Determine the (x, y) coordinate at the center of the cell enclosing the given text.  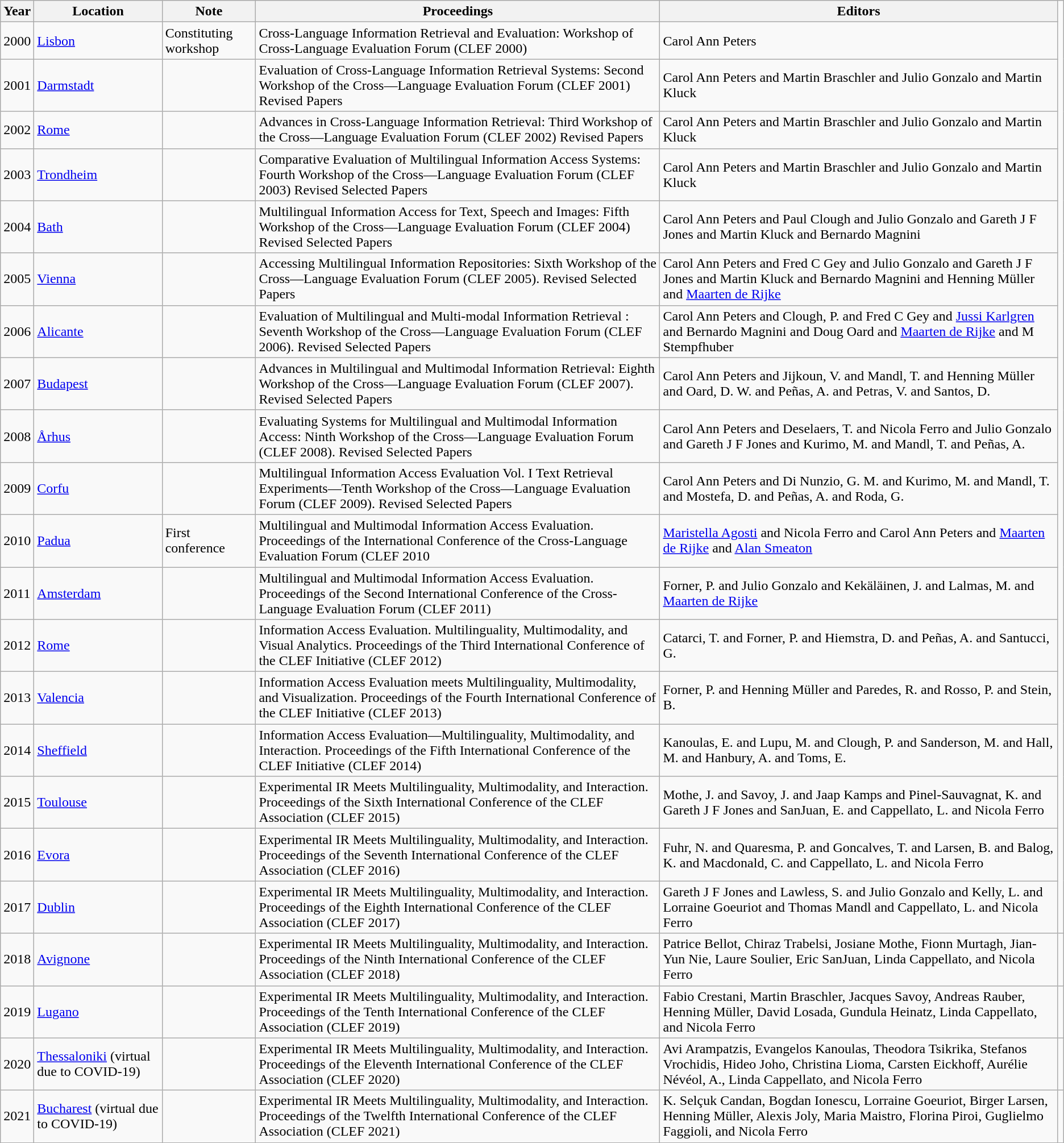
Lisbon (98, 41)
Patrice Bellot, Chiraz Trabelsi, Josiane Mothe, Fionn Murtagh, Jian-Yun Nie, Laure Soulier, Eric SanJuan, Linda Cappellato, and Nicola Ferro (858, 959)
Vienna (98, 279)
2010 (17, 541)
Fabio Crestani, Martin Braschler, Jacques Savoy, Andreas Rauber, Henning Müller, David Losada, Gundula Heinatz, Linda Cappellato, and Nicola Ferro (858, 1012)
Carol Ann Peters and Paul Clough and Julio Gonzalo and Gareth J F Jones and Martin Kluck and Bernardo Magnini (858, 227)
Year (17, 11)
Carol Ann Peters and Di Nunzio, G. M. and Kurimo, M. and Mandl, T. and Mostefa, D. and Peñas, A. and Roda, G. (858, 488)
Accessing Multilingual Information Repositories: Sixth Workshop of the Cross—Language Evaluation Forum (CLEF 2005). Revised Selected Papers (458, 279)
Forner, P. and Julio Gonzalo and Kekäläinen, J. and Lalmas, M. and Maarten de Rijke (858, 593)
Proceedings (458, 11)
Padua (98, 541)
2021 (17, 1116)
2013 (17, 698)
Carol Ann Peters and Clough, P. and Fred C Gey and Jussi Karlgren and Bernardo Magnini and Doug Oard and Maarten de Rijke and M Stempfhuber (858, 331)
Valencia (98, 698)
First conference (209, 541)
Trondheim (98, 174)
2005 (17, 279)
2019 (17, 1012)
Maristella Agosti and Nicola Ferro and Carol Ann Peters and Maarten de Rijke and Alan Smeaton (858, 541)
Carol Ann Peters and Fred C Gey and Julio Gonzalo and Gareth J F Jones and Martin Kluck and Bernardo Magnini and Henning Müller and Maarten de Rijke (858, 279)
Advances in Cross-Language Information Retrieval: Third Workshop of the Cross—Language Evaluation Forum (CLEF 2002) Revised Papers (458, 130)
2000 (17, 41)
2002 (17, 130)
Budapest (98, 384)
2009 (17, 488)
Location (98, 11)
2008 (17, 436)
Gareth J F Jones and Lawless, S. and Julio Gonzalo and Kelly, L. and Lorraine Goeuriot and Thomas Mandl and Cappellato, L. and Nicola Ferro (858, 907)
2018 (17, 959)
Sheffield (98, 750)
2011 (17, 593)
Editors (858, 11)
Evora (98, 855)
Bath (98, 227)
Carol Ann Peters and Deselaers, T. and Nicola Ferro and Julio Gonzalo and Gareth J F Jones and Kurimo, M. and Mandl, T. and Peñas, A. (858, 436)
2003 (17, 174)
Darmstadt (98, 85)
2014 (17, 750)
2015 (17, 803)
Carol Ann Peters (858, 41)
Note (209, 11)
2020 (17, 1064)
Århus (98, 436)
2004 (17, 227)
Amsterdam (98, 593)
2016 (17, 855)
2017 (17, 907)
Lugano (98, 1012)
Dublin (98, 907)
Fuhr, N. and Quaresma, P. and Goncalves, T. and Larsen, B. and Balog, K. and Macdonald, C. and Cappellato, L. and Nicola Ferro (858, 855)
2001 (17, 85)
Forner, P. and Henning Müller and Paredes, R. and Rosso, P. and Stein, B. (858, 698)
Avignone (98, 959)
Catarci, T. and Forner, P. and Hiemstra, D. and Peñas, A. and Santucci, G. (858, 646)
Toulouse (98, 803)
2012 (17, 646)
Thessaloniki (virtual due to COVID-19) (98, 1064)
Bucharest (virtual due to COVID-19) (98, 1116)
Carol Ann Peters and Jijkoun, V. and Mandl, T. and Henning Müller and Oard, D. W. and Peñas, A. and Petras, V. and Santos, D. (858, 384)
2006 (17, 331)
Cross-Language Information Retrieval and Evaluation: Workshop of Cross-Language Evaluation Forum (CLEF 2000) (458, 41)
2007 (17, 384)
Mothe, J. and Savoy, J. and Jaap Kamps and Pinel-Sauvagnat, K. and Gareth J F Jones and SanJuan, E. and Cappellato, L. and Nicola Ferro (858, 803)
Constituting workshop (209, 41)
Evaluation of Cross-Language Information Retrieval Systems: Second Workshop of the Cross—Language Evaluation Forum (CLEF 2001) Revised Papers (458, 85)
Alicante (98, 331)
Kanoulas, E. and Lupu, M. and Clough, P. and Sanderson, M. and Hall, M. and Hanbury, A. and Toms, E. (858, 750)
Corfu (98, 488)
